Scan for the cell matching the given text and deliver its [X, Y] coordinate at center. 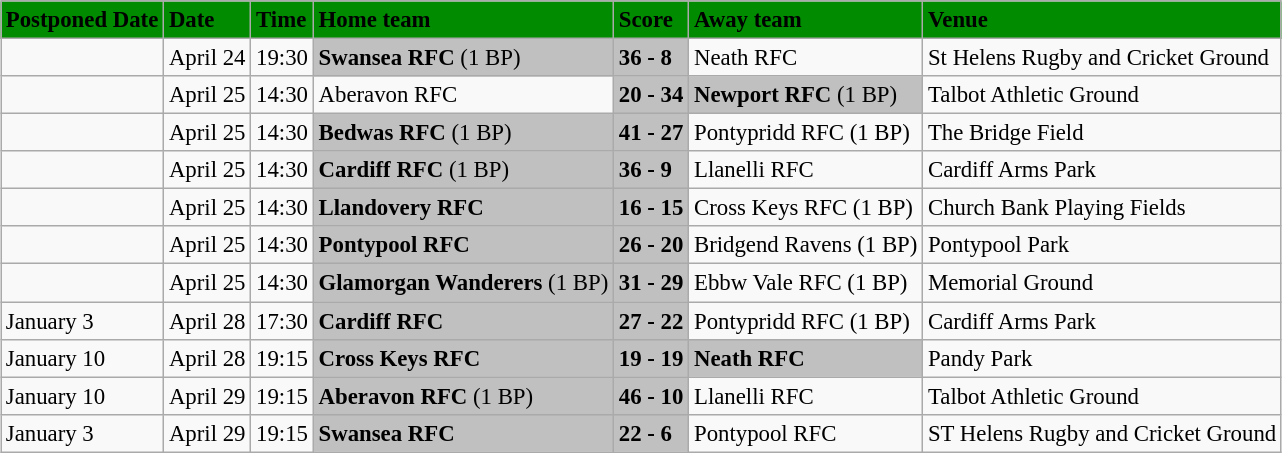
Postponed Date [82, 20]
Score [652, 20]
19 - 19 [652, 358]
ST Helens Rugby and Cricket Ground [1102, 433]
Date [208, 20]
Aberavon RFC (1 BP) [463, 396]
Cross Keys RFC (1 BP) [806, 208]
Newport RFC (1 BP) [806, 95]
Bedwas RFC (1 BP) [463, 133]
Cardiff RFC (1 BP) [463, 170]
46 - 10 [652, 396]
26 - 20 [652, 245]
Memorial Ground [1102, 283]
April 24 [208, 57]
Swansea RFC (1 BP) [463, 57]
St Helens Rugby and Cricket Ground [1102, 57]
Away team [806, 20]
27 - 22 [652, 321]
Pontypool Park [1102, 245]
Church Bank Playing Fields [1102, 208]
19:30 [282, 57]
Bridgend Ravens (1 BP) [806, 245]
Swansea RFC [463, 433]
16 - 15 [652, 208]
Time [282, 20]
Aberavon RFC [463, 95]
Cardiff RFC [463, 321]
17:30 [282, 321]
36 - 9 [652, 170]
36 - 8 [652, 57]
Ebbw Vale RFC (1 BP) [806, 283]
The Bridge Field [1102, 133]
Llandovery RFC [463, 208]
Venue [1102, 20]
22 - 6 [652, 433]
20 - 34 [652, 95]
31 - 29 [652, 283]
Cross Keys RFC [463, 358]
Glamorgan Wanderers (1 BP) [463, 283]
Pandy Park [1102, 358]
Home team [463, 20]
41 - 27 [652, 133]
